Extract the (X, Y) coordinate from the center of the cell holding the provided text.  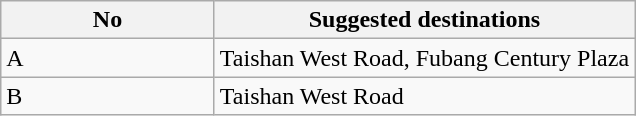
Taishan West Road, Fubang Century Plaza (424, 58)
Suggested destinations (424, 20)
A (108, 58)
B (108, 96)
Taishan West Road (424, 96)
No (108, 20)
